Output the [x, y] coordinate of the center of the cell containing the given text.  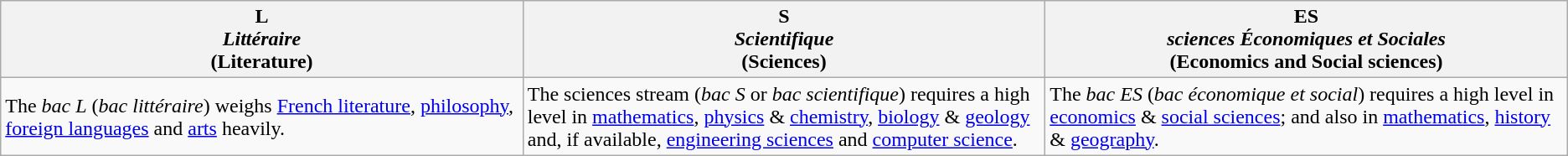
L Littéraire (Literature) [261, 39]
The bac ES (bac économique et social) requires a high level in economics & social sciences; and also in mathematics, history & geography. [1307, 117]
ES sciences Économiques et Sociales (Economics and Social sciences) [1307, 39]
The bac L (bac littéraire) weighs French literature, philosophy, foreign languages and arts heavily. [261, 117]
S Scientifique (Sciences) [784, 39]
